From the cell containing the given text, extract its center point as (x, y) coordinate. 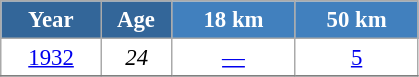
5 (356, 58)
Year (52, 20)
Age (136, 20)
24 (136, 58)
— (234, 58)
1932 (52, 58)
18 km (234, 20)
50 km (356, 20)
